Detect which cell encompasses the target text, then output its (x, y) center coordinate. 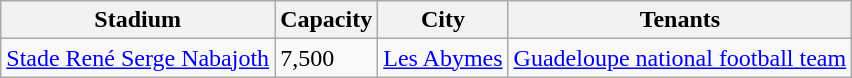
Capacity (326, 20)
Les Abymes (443, 58)
Guadeloupe national football team (680, 58)
Stade René Serge Nabajoth (138, 58)
7,500 (326, 58)
Tenants (680, 20)
City (443, 20)
Stadium (138, 20)
